From the cell containing the given text, extract its center point as (x, y) coordinate. 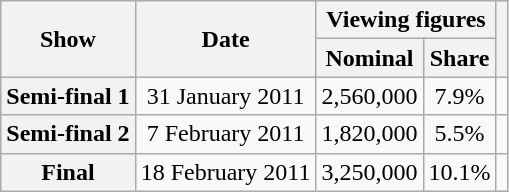
Show (68, 39)
2,560,000 (370, 96)
Semi-final 1 (68, 96)
Semi-final 2 (68, 134)
31 January 2011 (226, 96)
1,820,000 (370, 134)
Nominal (370, 58)
3,250,000 (370, 172)
Final (68, 172)
Viewing figures (406, 20)
7 February 2011 (226, 134)
Date (226, 39)
5.5% (460, 134)
Share (460, 58)
18 February 2011 (226, 172)
7.9% (460, 96)
10.1% (460, 172)
